From the cell containing the given text, extract its center point as (X, Y) coordinate. 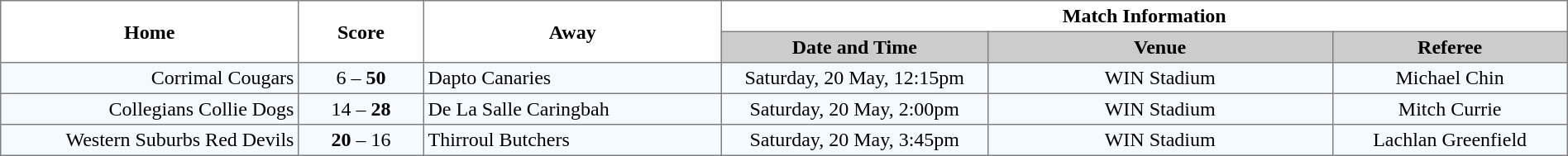
Michael Chin (1450, 78)
Date and Time (854, 47)
6 – 50 (361, 78)
Saturday, 20 May, 2:00pm (854, 109)
Corrimal Cougars (150, 78)
Score (361, 31)
Venue (1159, 47)
Match Information (1145, 17)
Saturday, 20 May, 3:45pm (854, 140)
Lachlan Greenfield (1450, 140)
Collegians Collie Dogs (150, 109)
Home (150, 31)
Mitch Currie (1450, 109)
Saturday, 20 May, 12:15pm (854, 78)
Thirroul Butchers (572, 140)
Dapto Canaries (572, 78)
20 – 16 (361, 140)
Western Suburbs Red Devils (150, 140)
14 – 28 (361, 109)
De La Salle Caringbah (572, 109)
Away (572, 31)
Referee (1450, 47)
